For the text-containing cell, return its midpoint in (X, Y) coordinate format. 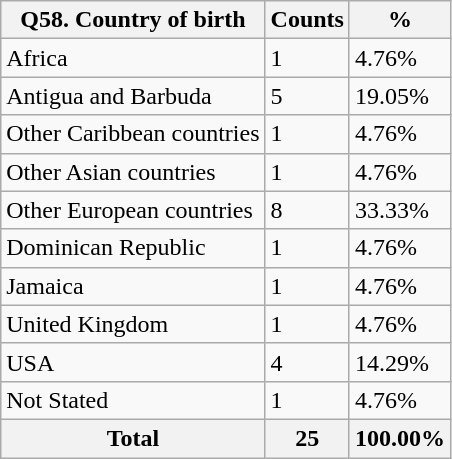
United Kingdom (133, 324)
Jamaica (133, 286)
19.05% (400, 96)
% (400, 20)
Counts (307, 20)
4 (307, 362)
Dominican Republic (133, 248)
5 (307, 96)
Other Caribbean countries (133, 134)
Total (133, 438)
Other Asian countries (133, 172)
14.29% (400, 362)
Africa (133, 58)
Q58. Country of birth (133, 20)
Not Stated (133, 400)
25 (307, 438)
8 (307, 210)
33.33% (400, 210)
USA (133, 362)
Other European countries (133, 210)
100.00% (400, 438)
Antigua and Barbuda (133, 96)
